Determine the (x, y) coordinate at the center of the cell enclosing the given text.  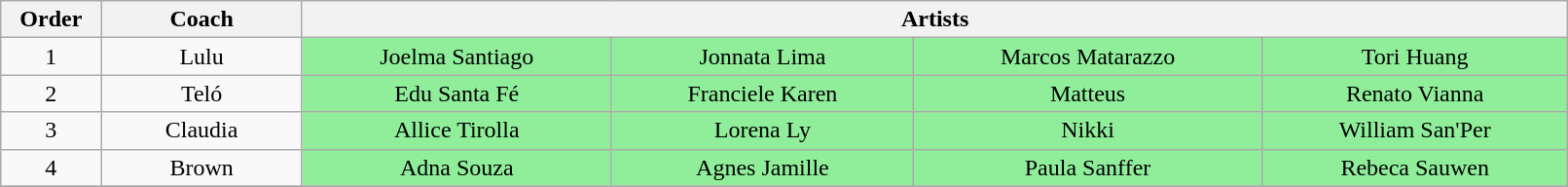
Agnes Jamille (762, 168)
William San'Per (1415, 131)
3 (51, 131)
Tori Huang (1415, 56)
Coach (201, 19)
4 (51, 168)
Artists (934, 19)
Adna Souza (456, 168)
1 (51, 56)
Lulu (201, 56)
Claudia (201, 131)
Brown (201, 168)
Renato Vianna (1415, 93)
Joelma Santiago (456, 56)
Allice Tirolla (456, 131)
Marcos Matarazzo (1088, 56)
Franciele Karen (762, 93)
Teló (201, 93)
2 (51, 93)
Order (51, 19)
Edu Santa Fé (456, 93)
Jonnata Lima (762, 56)
Paula Sanffer (1088, 168)
Lorena Ly (762, 131)
Matteus (1088, 93)
Nikki (1088, 131)
Rebeca Sauwen (1415, 168)
